Detect which cell encompasses the target text, then output its (x, y) center coordinate. 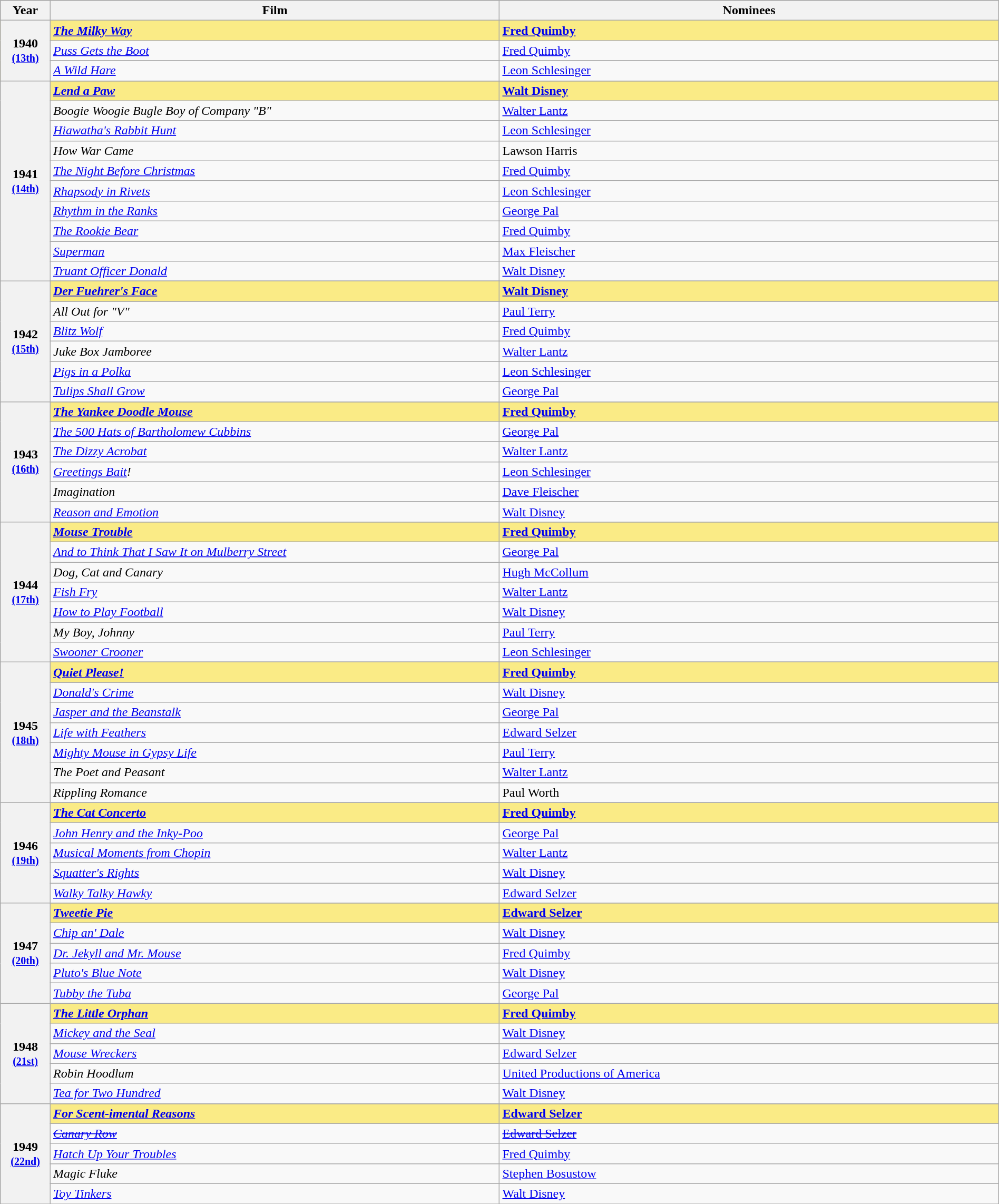
Max Fleischer (749, 251)
Superman (275, 251)
Tubby the Tuba (275, 993)
Blitz Wolf (275, 331)
The 500 Hats of Bartholomew Cubbins (275, 432)
Life with Feathers (275, 732)
Lend a Paw (275, 91)
Puss Gets the Boot (275, 51)
Lawson Harris (749, 151)
Mickey and the Seal (275, 1033)
Hatch Up Your Troubles (275, 1153)
Year (25, 11)
Stephen Bosustow (749, 1173)
Der Fuehrer's Face (275, 291)
Swooner Crooner (275, 652)
For Scent-imental Reasons (275, 1113)
1946(19th) (25, 853)
1949(22nd) (25, 1153)
Boogie Woogie Bugle Boy of Company "B" (275, 111)
How War Came (275, 151)
Tea for Two Hundred (275, 1093)
1947(20th) (25, 953)
The Little Orphan (275, 1013)
1944(17th) (25, 592)
Fish Fry (275, 592)
Nominees (749, 11)
Imagination (275, 492)
How to Play Football (275, 612)
My Boy, Johnny (275, 632)
The Rookie Bear (275, 231)
Juke Box Jamboree (275, 351)
Rippling Romance (275, 792)
The Milky Way (275, 31)
1941(14th) (25, 181)
The Cat Concerto (275, 813)
The Yankee Doodle Mouse (275, 412)
1940(13th) (25, 51)
1942(15th) (25, 341)
United Productions of America (749, 1073)
Reason and Emotion (275, 512)
Tweetie Pie (275, 913)
Canary Row (275, 1133)
Squatter's Rights (275, 873)
Mighty Mouse in Gypsy Life (275, 752)
Hugh McCollum (749, 572)
Hiawatha's Rabbit Hunt (275, 131)
And to Think That I Saw It on Mulberry Street (275, 552)
Mouse Trouble (275, 532)
Toy Tinkers (275, 1193)
A Wild Hare (275, 71)
Dr. Jekyll and Mr. Mouse (275, 953)
All Out for "V" (275, 311)
Musical Moments from Chopin (275, 853)
The Poet and Peasant (275, 772)
Pluto's Blue Note (275, 973)
Tulips Shall Grow (275, 391)
Donald's Crime (275, 692)
Quiet Please! (275, 672)
Robin Hoodlum (275, 1073)
Magic Fluke (275, 1173)
Rhapsody in Rivets (275, 191)
Walky Talky Hawky (275, 893)
1948(21st) (25, 1053)
Paul Worth (749, 792)
Greetings Bait! (275, 472)
Jasper and the Beanstalk (275, 712)
The Night Before Christmas (275, 171)
Pigs in a Polka (275, 371)
Dave Fleischer (749, 492)
Rhythm in the Ranks (275, 211)
Film (275, 11)
The Dizzy Acrobat (275, 452)
Mouse Wreckers (275, 1053)
John Henry and the Inky-Poo (275, 833)
Dog, Cat and Canary (275, 572)
Truant Officer Donald (275, 271)
Chip an' Dale (275, 933)
1943(16th) (25, 462)
1945(18th) (25, 732)
